For the text-containing cell, return its midpoint in (x, y) coordinate format. 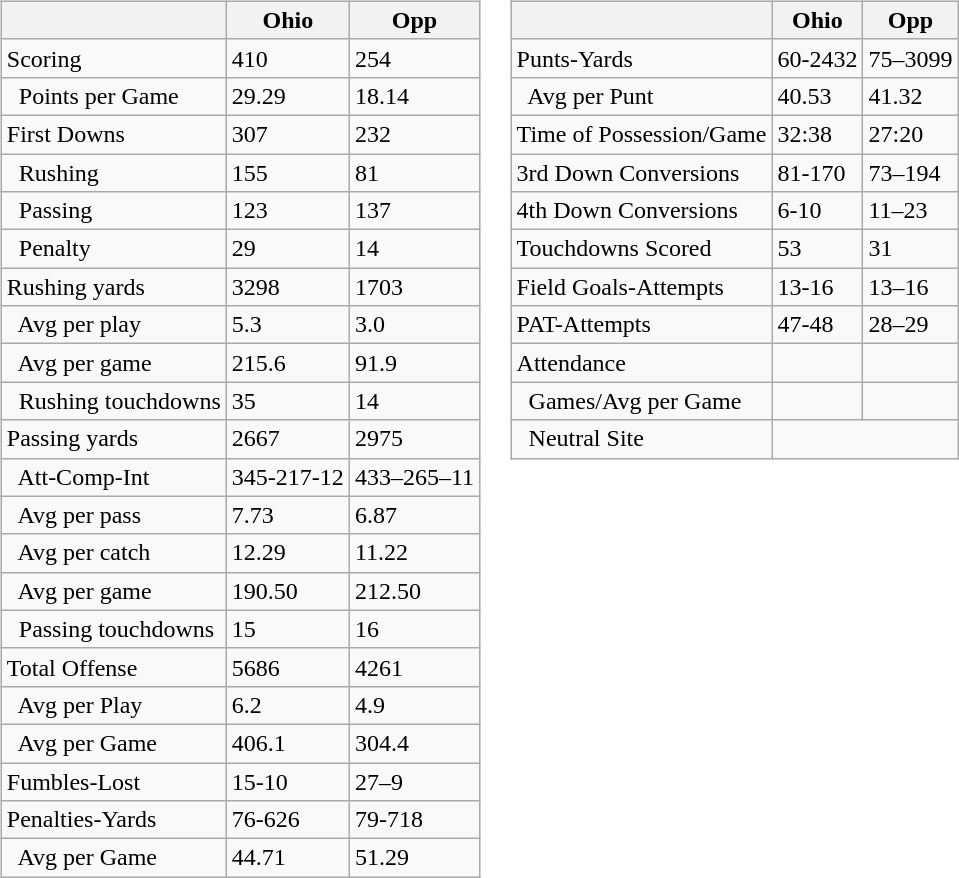
13–16 (910, 287)
7.73 (288, 515)
212.50 (414, 591)
15 (288, 629)
254 (414, 58)
76-626 (288, 820)
406.1 (288, 743)
60-2432 (818, 58)
75–3099 (910, 58)
15-10 (288, 781)
Penalty (114, 249)
11.22 (414, 553)
Rushing yards (114, 287)
Attendance (642, 363)
Avg per play (114, 325)
47-48 (818, 325)
215.6 (288, 363)
29 (288, 249)
304.4 (414, 743)
1703 (414, 287)
Passing touchdowns (114, 629)
91.9 (414, 363)
5.3 (288, 325)
410 (288, 58)
51.29 (414, 858)
Scoring (114, 58)
40.53 (818, 96)
27–9 (414, 781)
Punts-Yards (642, 58)
PAT-Attempts (642, 325)
29.29 (288, 96)
79-718 (414, 820)
Games/Avg per Game (642, 401)
6.87 (414, 515)
307 (288, 134)
Avg per pass (114, 515)
6.2 (288, 705)
Avg per catch (114, 553)
232 (414, 134)
41.32 (910, 96)
Points per Game (114, 96)
3rd Down Conversions (642, 173)
Avg per Punt (642, 96)
Fumbles-Lost (114, 781)
Rushing (114, 173)
18.14 (414, 96)
123 (288, 211)
11–23 (910, 211)
Passing (114, 211)
32:38 (818, 134)
13-16 (818, 287)
81 (414, 173)
Field Goals-Attempts (642, 287)
3.0 (414, 325)
190.50 (288, 591)
345-217-12 (288, 477)
31 (910, 249)
Att-Comp-Int (114, 477)
Penalties-Yards (114, 820)
3298 (288, 287)
5686 (288, 667)
6-10 (818, 211)
12.29 (288, 553)
Touchdowns Scored (642, 249)
Time of Possession/Game (642, 134)
35 (288, 401)
28–29 (910, 325)
137 (414, 211)
16 (414, 629)
73–194 (910, 173)
27:20 (910, 134)
Passing yards (114, 439)
Total Offense (114, 667)
First Downs (114, 134)
44.71 (288, 858)
2667 (288, 439)
Neutral Site (642, 439)
53 (818, 249)
Rushing touchdowns (114, 401)
2975 (414, 439)
Avg per Play (114, 705)
433–265–11 (414, 477)
4th Down Conversions (642, 211)
155 (288, 173)
81-170 (818, 173)
4.9 (414, 705)
4261 (414, 667)
